Output the [X, Y] coordinate of the center of the cell containing the given text.  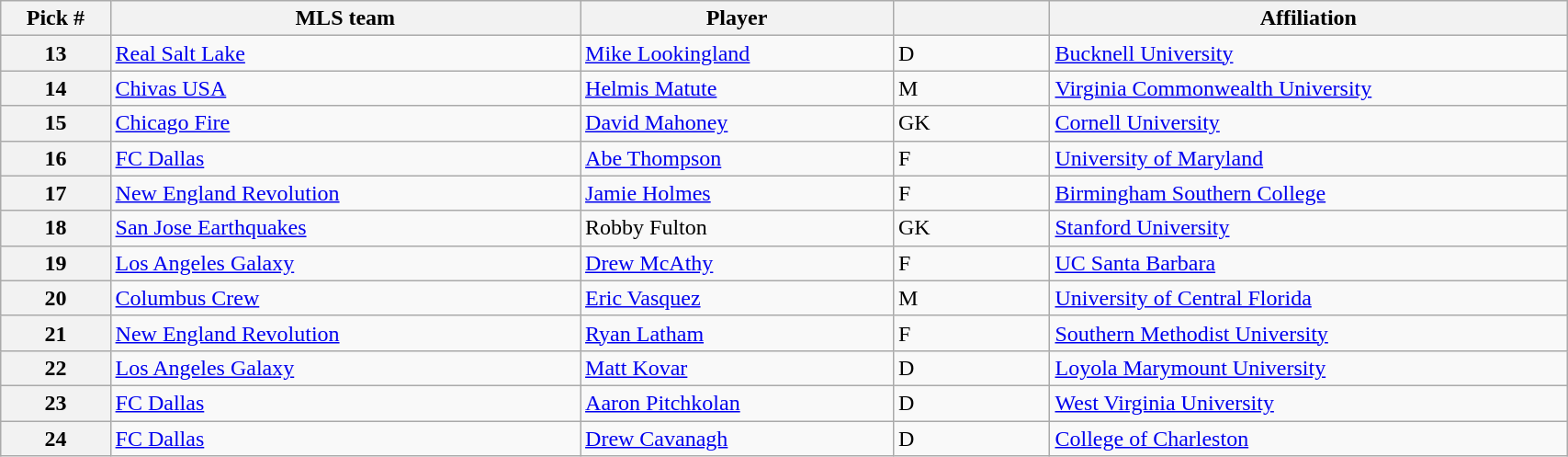
18 [55, 228]
21 [55, 333]
UC Santa Barbara [1308, 263]
19 [55, 263]
17 [55, 193]
Helmis Matute [737, 88]
Aaron Pitchkolan [737, 403]
20 [55, 298]
Matt Kovar [737, 368]
David Mahoney [737, 123]
Cornell University [1308, 123]
15 [55, 123]
Chicago Fire [345, 123]
13 [55, 53]
14 [55, 88]
Stanford University [1308, 228]
MLS team [345, 18]
Affiliation [1308, 18]
College of Charleston [1308, 439]
Ryan Latham [737, 333]
23 [55, 403]
West Virginia University [1308, 403]
San Jose Earthquakes [345, 228]
Player [737, 18]
Southern Methodist University [1308, 333]
Loyola Marymount University [1308, 368]
Drew McAthy [737, 263]
Columbus Crew [345, 298]
Bucknell University [1308, 53]
University of Central Florida [1308, 298]
Drew Cavanagh [737, 439]
Jamie Holmes [737, 193]
16 [55, 158]
University of Maryland [1308, 158]
Real Salt Lake [345, 53]
22 [55, 368]
Abe Thompson [737, 158]
Birmingham Southern College [1308, 193]
Pick # [55, 18]
Eric Vasquez [737, 298]
Mike Lookingland [737, 53]
24 [55, 439]
Robby Fulton [737, 228]
Virginia Commonwealth University [1308, 88]
Chivas USA [345, 88]
